Return [x, y] of the center of cell containing provided text 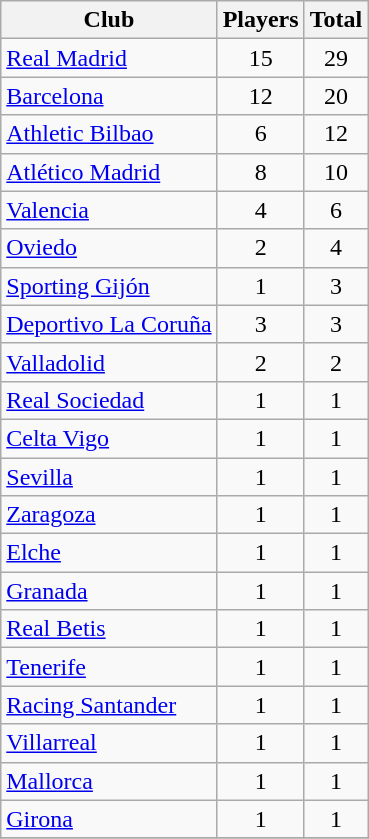
Mallorca [109, 781]
Deportivo La Coruña [109, 324]
Real Madrid [109, 58]
Sporting Gijón [109, 286]
Real Sociedad [109, 400]
Barcelona [109, 96]
Valencia [109, 210]
Valladolid [109, 362]
8 [260, 172]
Granada [109, 591]
15 [260, 58]
Elche [109, 553]
Racing Santander [109, 705]
29 [336, 58]
Villarreal [109, 743]
Players [260, 20]
Celta Vigo [109, 438]
10 [336, 172]
Girona [109, 819]
Total [336, 20]
20 [336, 96]
Oviedo [109, 248]
Club [109, 20]
Athletic Bilbao [109, 134]
Sevilla [109, 477]
Real Betis [109, 629]
Tenerife [109, 667]
Atlético Madrid [109, 172]
Zaragoza [109, 515]
